From the cell containing the given text, extract its center point as [x, y] coordinate. 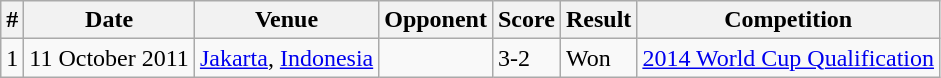
3-2 [526, 58]
Score [526, 20]
# [12, 20]
Venue [286, 20]
Opponent [436, 20]
1 [12, 58]
Competition [788, 20]
Date [110, 20]
Result [598, 20]
2014 World Cup Qualification [788, 58]
Jakarta, Indonesia [286, 58]
Won [598, 58]
11 October 2011 [110, 58]
